Provide the [X, Y] coordinate of the cell's center where the given text is located.  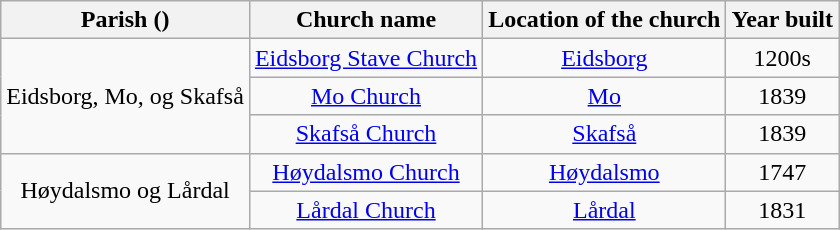
Church name [366, 20]
Høydalsmo og Lårdal [126, 191]
Skafså [604, 134]
Location of the church [604, 20]
Lårdal [604, 210]
1747 [782, 172]
Høydalsmo [604, 172]
Eidsborg Stave Church [366, 58]
Year built [782, 20]
Eidsborg [604, 58]
1831 [782, 210]
Parish () [126, 20]
Skafså Church [366, 134]
1200s [782, 58]
Høydalsmo Church [366, 172]
Eidsborg, Mo, og Skafså [126, 96]
Mo Church [366, 96]
Mo [604, 96]
Lårdal Church [366, 210]
